Scan for the cell matching the given text and deliver its [x, y] coordinate at center. 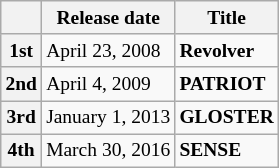
GLOSTER [227, 118]
PATRIOT [227, 84]
2nd [22, 84]
April 4, 2009 [108, 84]
Revolver [227, 50]
April 23, 2008 [108, 50]
March 30, 2016 [108, 150]
Release date [108, 18]
3rd [22, 118]
1st [22, 50]
SENSE [227, 150]
Title [227, 18]
January 1, 2013 [108, 118]
4th [22, 150]
